Pinpoint the cell where the given text exists, returning its [X, Y] midpoint coordinate. 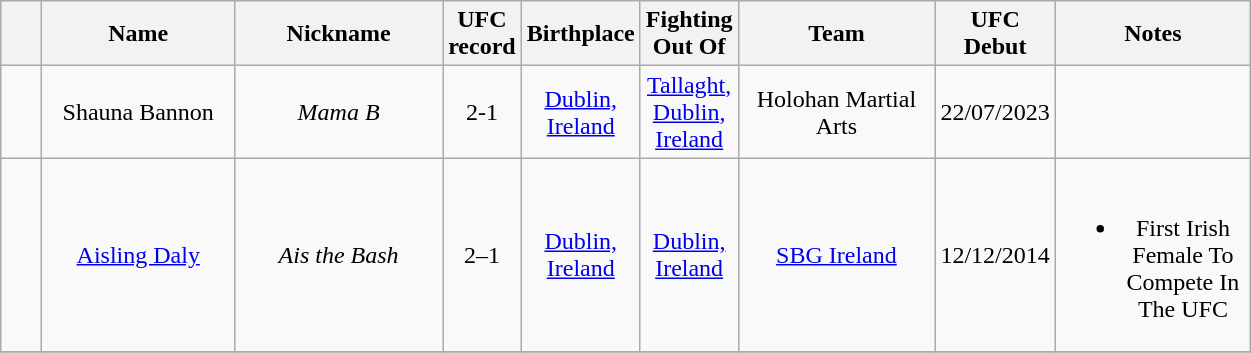
Tallaght, Dublin, Ireland [689, 112]
UFC Debut [995, 34]
First Irish Female To Compete In The UFC [1152, 255]
2-1 [482, 112]
Name [138, 34]
Notes [1152, 34]
12/12/2014 [995, 255]
Nickname [339, 34]
Holohan Martial Arts [836, 112]
Fighting Out Of [689, 34]
Shauna Bannon [138, 112]
UFC record [482, 34]
SBG Ireland [836, 255]
Ais the Bash [339, 255]
2–1 [482, 255]
22/07/2023 [995, 112]
Mama B [339, 112]
Aisling Daly [138, 255]
Team [836, 34]
Birthplace [580, 34]
